Provide the (x, y) coordinate of the cell's center where the given text is located.  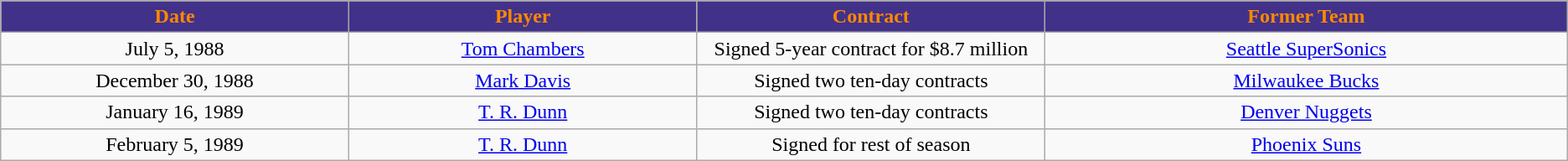
Date (175, 17)
Signed for rest of season (871, 144)
Seattle SuperSonics (1307, 49)
Signed 5-year contract for $8.7 million (871, 49)
Phoenix Suns (1307, 144)
December 30, 1988 (175, 80)
January 16, 1989 (175, 112)
Contract (871, 17)
Former Team (1307, 17)
Tom Chambers (523, 49)
Player (523, 17)
Mark Davis (523, 80)
February 5, 1989 (175, 144)
July 5, 1988 (175, 49)
Milwaukee Bucks (1307, 80)
Denver Nuggets (1307, 112)
